Output the (X, Y) coordinate of the center of the cell containing the given text.  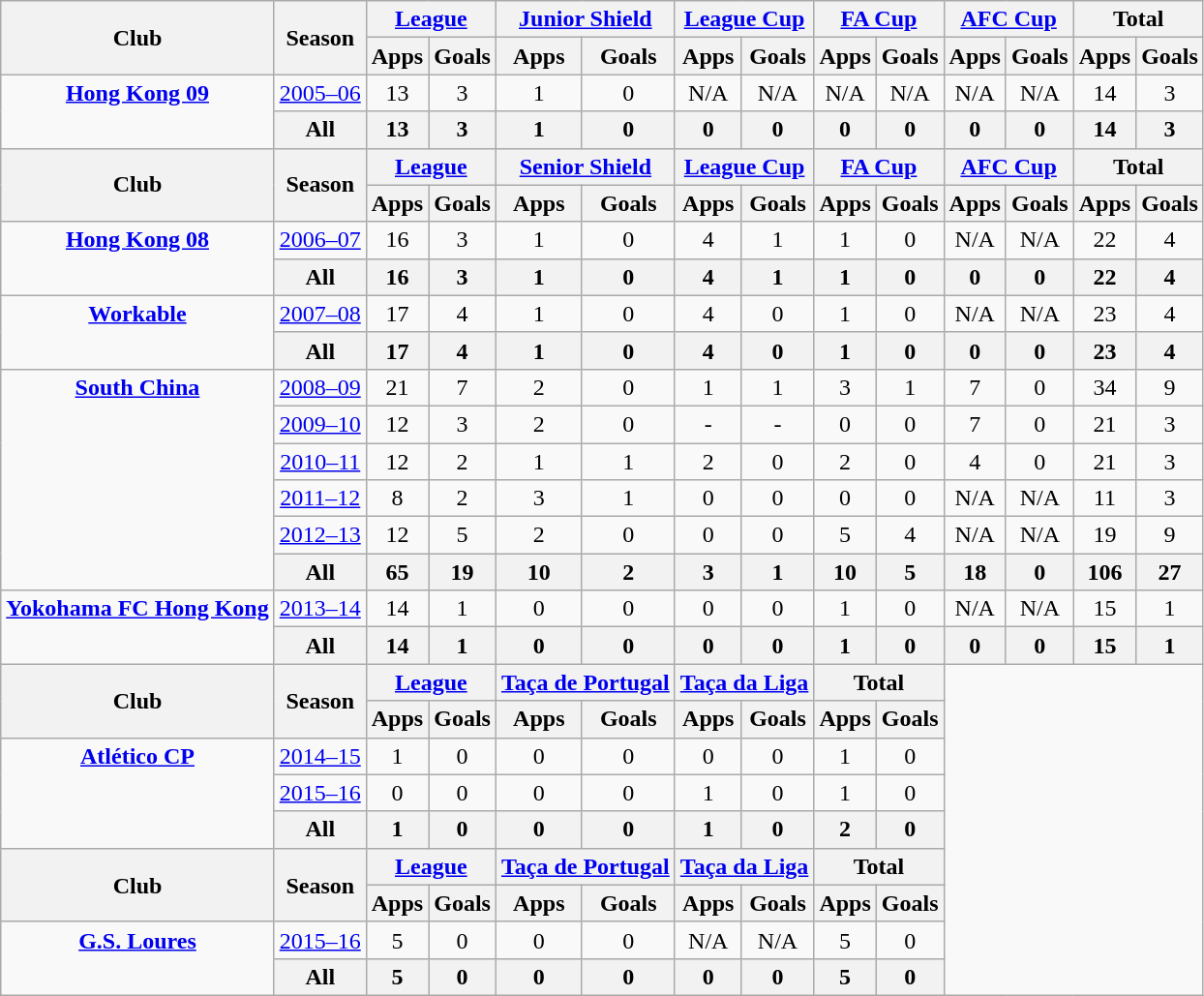
65 (397, 572)
11 (1104, 498)
2010–11 (319, 462)
106 (1104, 572)
G.S. Loures (137, 958)
Hong Kong 09 (137, 111)
Atlético CP (137, 793)
South China (137, 479)
Hong Kong 08 (137, 258)
2005–06 (319, 93)
Senior Shield (585, 166)
2008–09 (319, 387)
2014–15 (319, 756)
18 (975, 572)
Junior Shield (585, 19)
2006–07 (319, 240)
8 (397, 498)
34 (1104, 387)
Yokohama FC Hong Kong (137, 627)
2007–08 (319, 314)
27 (1170, 572)
2012–13 (319, 535)
2013–14 (319, 609)
2009–10 (319, 424)
Workable (137, 332)
2011–12 (319, 498)
